Pinpoint the cell where the given text exists, returning its [x, y] midpoint coordinate. 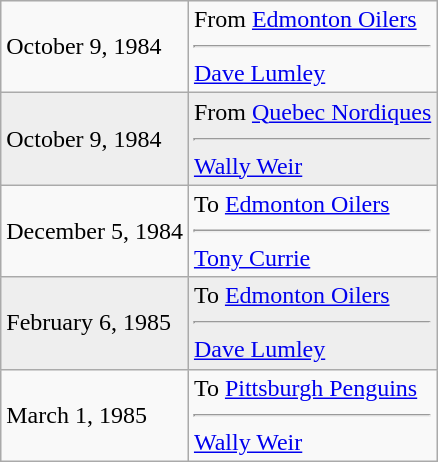
From Edmonton OilersDave Lumley [312, 47]
March 1, 1985 [95, 415]
February 6, 1985 [95, 323]
December 5, 1984 [95, 231]
To Pittsburgh PenguinsWally Weir [312, 415]
To Edmonton OilersTony Currie [312, 231]
To Edmonton OilersDave Lumley [312, 323]
From Quebec NordiquesWally Weir [312, 139]
